Search for the cell housing the specified text and yield its (X, Y) center coordinate. 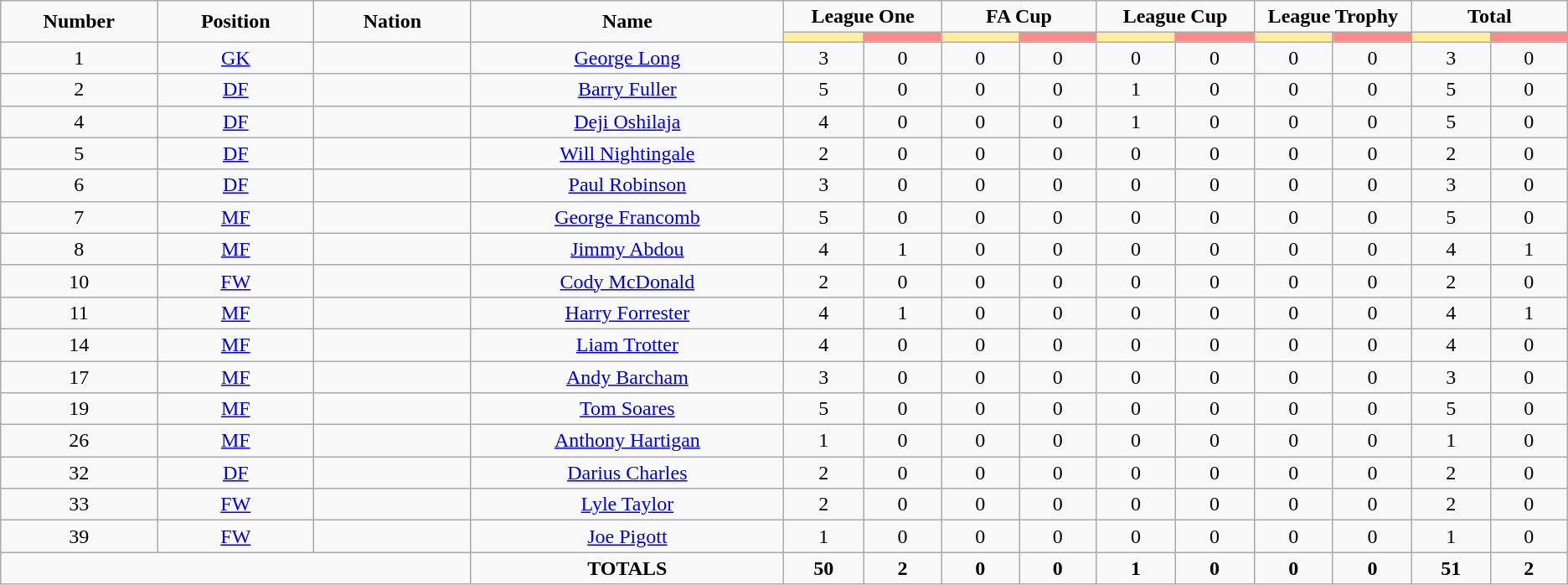
Anthony Hartigan (627, 441)
Paul Robinson (627, 185)
FA Cup (1019, 17)
Jimmy Abdou (627, 249)
7 (79, 217)
26 (79, 441)
Nation (392, 22)
Number (79, 22)
Deji Oshilaja (627, 122)
32 (79, 473)
50 (824, 568)
33 (79, 505)
George Francomb (627, 217)
17 (79, 376)
Barry Fuller (627, 90)
51 (1451, 568)
George Long (627, 58)
19 (79, 409)
10 (79, 281)
TOTALS (627, 568)
Position (236, 22)
39 (79, 536)
Andy Barcham (627, 376)
Harry Forrester (627, 313)
Tom Soares (627, 409)
League Cup (1175, 17)
8 (79, 249)
11 (79, 313)
League One (863, 17)
Will Nightingale (627, 153)
Total (1489, 17)
GK (236, 58)
Joe Pigott (627, 536)
Liam Trotter (627, 344)
Lyle Taylor (627, 505)
League Trophy (1333, 17)
Name (627, 22)
Cody McDonald (627, 281)
14 (79, 344)
6 (79, 185)
Darius Charles (627, 473)
